Locate the cell with the specified text and output its [x, y] center coordinate. 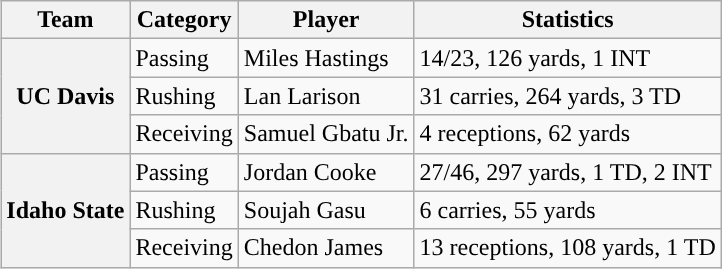
13 receptions, 108 yards, 1 TD [568, 248]
Samuel Gbatu Jr. [326, 134]
27/46, 297 yards, 1 TD, 2 INT [568, 172]
6 carries, 55 yards [568, 210]
Team [66, 20]
Miles Hastings [326, 58]
Soujah Gasu [326, 210]
Idaho State [66, 210]
UC Davis [66, 96]
31 carries, 264 yards, 3 TD [568, 96]
Statistics [568, 20]
Chedon James [326, 248]
Player [326, 20]
Category [184, 20]
14/23, 126 yards, 1 INT [568, 58]
4 receptions, 62 yards [568, 134]
Lan Larison [326, 96]
Jordan Cooke [326, 172]
